Identify which cell holds the provided text, then report its (X, Y) central coordinate. 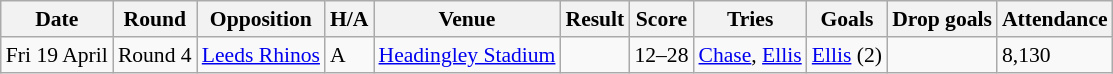
Opposition (261, 19)
Headingley Stadium (468, 55)
12–28 (661, 55)
Chase, Ellis (750, 55)
Leeds Rhinos (261, 55)
Round 4 (155, 55)
A (350, 55)
Venue (468, 19)
H/A (350, 19)
Drop goals (942, 19)
Result (594, 19)
Goals (847, 19)
Date (57, 19)
8,130 (1055, 55)
Score (661, 19)
Ellis (2) (847, 55)
Round (155, 19)
Tries (750, 19)
Fri 19 April (57, 55)
Attendance (1055, 19)
